Output the (X, Y) coordinate of the center of the cell containing the given text.  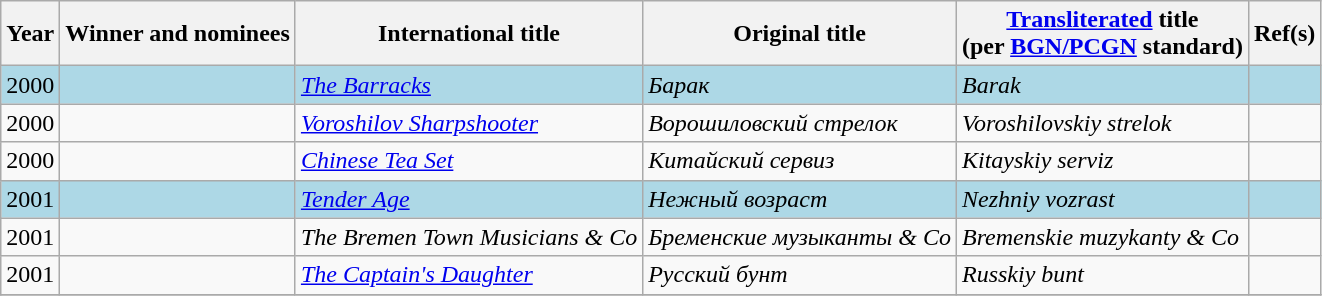
Winner and nominees (178, 34)
Китайский сервиз (800, 161)
Ref(s) (1284, 34)
Voroshilovskiy strelok (1102, 123)
Ворошиловский стрелок (800, 123)
Барак (800, 85)
Бременские музыканты & Co (800, 237)
The Barracks (468, 85)
Chinese Tea Set (468, 161)
Barak (1102, 85)
Kitayskiy serviz (1102, 161)
Tender Age (468, 199)
Transliterated title(per BGN/PCGN standard) (1102, 34)
Русский бунт (800, 275)
Year (30, 34)
Russkiy bunt (1102, 275)
The Bremen Town Musicians & Co (468, 237)
International title (468, 34)
Нежный возраст (800, 199)
Original title (800, 34)
Voroshilov Sharpshooter (468, 123)
Bremenskie muzykanty & Co (1102, 237)
The Captain's Daughter (468, 275)
Nezhniy vozrast (1102, 199)
